Pinpoint the cell where the given text exists, returning its (X, Y) midpoint coordinate. 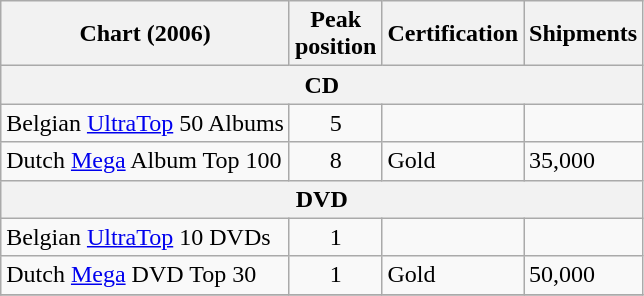
Certification (453, 34)
35,000 (584, 161)
CD (322, 85)
8 (335, 161)
Dutch Mega Album Top 100 (146, 161)
Peakposition (335, 34)
50,000 (584, 275)
Belgian UltraTop 50 Albums (146, 123)
Belgian UltraTop 10 DVDs (146, 237)
DVD (322, 199)
Chart (2006) (146, 34)
Dutch Mega DVD Top 30 (146, 275)
5 (335, 123)
Shipments (584, 34)
